Locate the cell with the specified text and output its [x, y] center coordinate. 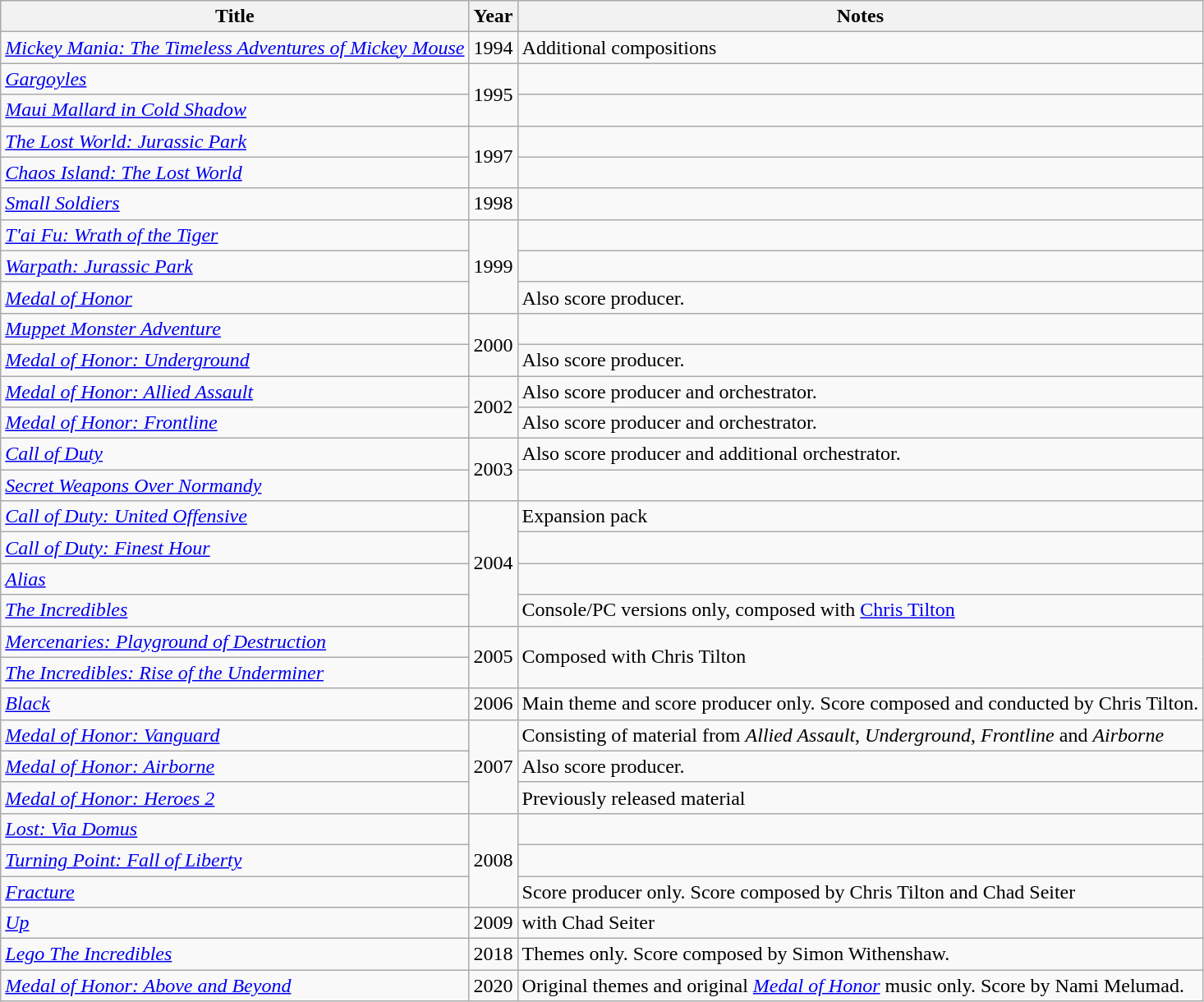
Medal of Honor: Above and Beyond [235, 986]
Chaos Island: The Lost World [235, 172]
Gargoyles [235, 79]
Turning Point: Fall of Liberty [235, 860]
Alias [235, 579]
2020 [493, 986]
Console/PC versions only, composed with Chris Tilton [861, 610]
Original themes and original Medal of Honor music only. Score by Nami Melumad. [861, 986]
2008 [493, 860]
Medal of Honor: Underground [235, 360]
2004 [493, 563]
Maui Mallard in Cold Shadow [235, 110]
Medal of Honor: Frontline [235, 423]
Score producer only. Score composed by Chris Tilton and Chad Seiter [861, 891]
Black [235, 704]
Call of Duty: Finest Hour [235, 548]
T'ai Fu: Wrath of the Tiger [235, 235]
Medal of Honor [235, 297]
Year [493, 16]
with Chad Seiter [861, 923]
Medal of Honor: Allied Assault [235, 392]
Medal of Honor: Heroes 2 [235, 797]
2007 [493, 766]
2005 [493, 657]
1998 [493, 204]
Also score producer and additional orchestrator. [861, 454]
Lego The Incredibles [235, 954]
2009 [493, 923]
Previously released material [861, 797]
Call of Duty [235, 454]
The Lost World: Jurassic Park [235, 141]
2000 [493, 344]
Main theme and score producer only. Score composed and conducted by Chris Tilton. [861, 704]
Notes [861, 16]
2002 [493, 407]
The Incredibles [235, 610]
Call of Duty: United Offensive [235, 517]
Title [235, 16]
Additional compositions [861, 48]
1994 [493, 48]
Medal of Honor: Vanguard [235, 735]
Small Soldiers [235, 204]
Mercenaries: Playground of Destruction [235, 641]
2006 [493, 704]
Lost: Via Domus [235, 829]
2003 [493, 470]
Up [235, 923]
Composed with Chris Tilton [861, 657]
Themes only. Score composed by Simon Withenshaw. [861, 954]
Muppet Monster Adventure [235, 329]
Medal of Honor: Airborne [235, 766]
1995 [493, 94]
Expansion pack [861, 517]
The Incredibles: Rise of the Underminer [235, 673]
Consisting of material from Allied Assault, Underground, Frontline and Airborne [861, 735]
1997 [493, 157]
1999 [493, 266]
2018 [493, 954]
Secret Weapons Over Normandy [235, 485]
Warpath: Jurassic Park [235, 266]
Fracture [235, 891]
Mickey Mania: The Timeless Adventures of Mickey Mouse [235, 48]
